Scan for the cell matching the given text and deliver its (x, y) coordinate at center. 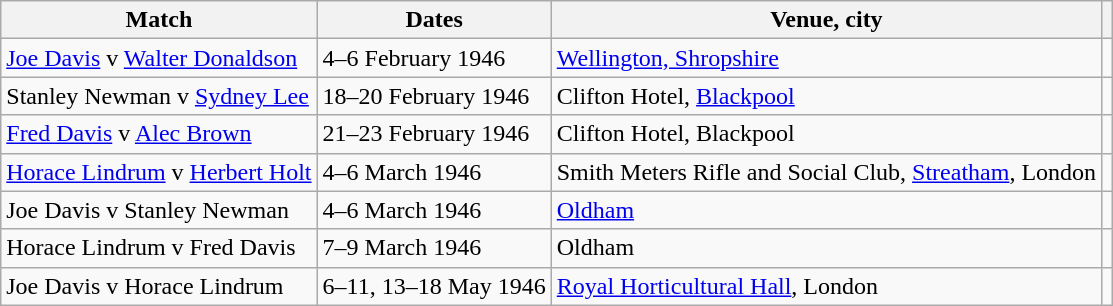
Wellington, Shropshire (826, 58)
Stanley Newman v Sydney Lee (159, 96)
Dates (434, 20)
7–9 March 1946 (434, 248)
Match (159, 20)
Horace Lindrum v Herbert Holt (159, 172)
Joe Davis v Stanley Newman (159, 210)
Royal Horticultural Hall, London (826, 286)
Horace Lindrum v Fred Davis (159, 248)
Fred Davis v Alec Brown (159, 134)
Joe Davis v Horace Lindrum (159, 286)
21–23 February 1946 (434, 134)
Smith Meters Rifle and Social Club, Streatham, London (826, 172)
Joe Davis v Walter Donaldson (159, 58)
18–20 February 1946 (434, 96)
Venue, city (826, 20)
4–6 February 1946 (434, 58)
6–11, 13–18 May 1946 (434, 286)
